Return [x, y] of the center of cell containing provided text 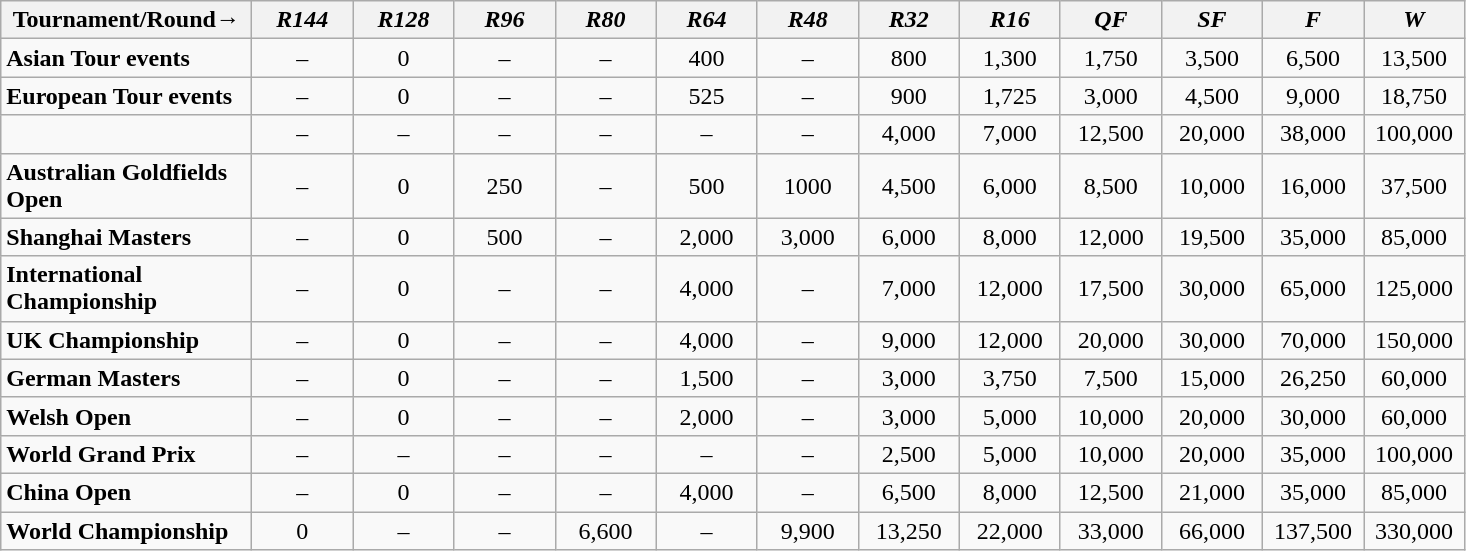
66,000 [1212, 531]
1,725 [1010, 96]
R32 [908, 20]
W [1414, 20]
UK Championship [126, 340]
Tournament/Round→ [126, 20]
1000 [808, 186]
33,000 [1110, 531]
Australian Goldfields Open [126, 186]
22,000 [1010, 531]
9,900 [808, 531]
R48 [808, 20]
250 [504, 186]
37,500 [1414, 186]
19,500 [1212, 237]
R144 [302, 20]
R128 [404, 20]
400 [706, 58]
7,500 [1110, 378]
16,000 [1312, 186]
1,750 [1110, 58]
150,000 [1414, 340]
65,000 [1312, 288]
18,750 [1414, 96]
SF [1212, 20]
F [1312, 20]
8,500 [1110, 186]
Shanghai Masters [126, 237]
China Open [126, 492]
European Tour events [126, 96]
Welsh Open [126, 416]
137,500 [1312, 531]
Asian Tour events [126, 58]
13,250 [908, 531]
International Championship [126, 288]
1,500 [706, 378]
15,000 [1212, 378]
125,000 [1414, 288]
38,000 [1312, 134]
German Masters [126, 378]
1,300 [1010, 58]
21,000 [1212, 492]
3,750 [1010, 378]
6,600 [606, 531]
800 [908, 58]
2,500 [908, 454]
R80 [606, 20]
World Grand Prix [126, 454]
17,500 [1110, 288]
525 [706, 96]
3,500 [1212, 58]
R64 [706, 20]
R16 [1010, 20]
900 [908, 96]
26,250 [1312, 378]
70,000 [1312, 340]
330,000 [1414, 531]
World Championship [126, 531]
13,500 [1414, 58]
R96 [504, 20]
QF [1110, 20]
